From the cell containing the given text, extract its center point as [X, Y] coordinate. 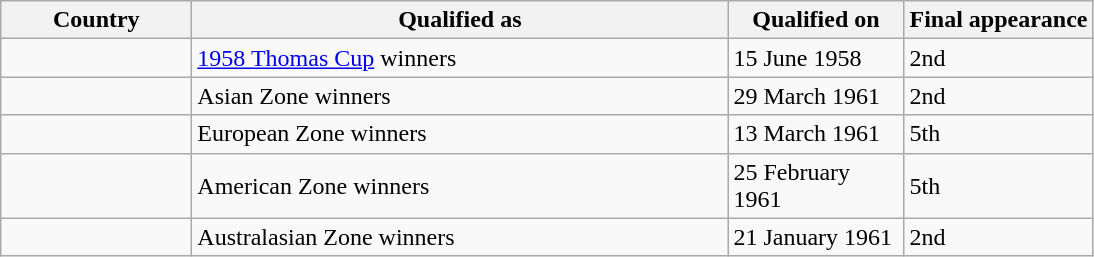
13 March 1961 [816, 134]
Australasian Zone winners [460, 237]
American Zone winners [460, 186]
Qualified as [460, 20]
29 March 1961 [816, 96]
European Zone winners [460, 134]
25 February 1961 [816, 186]
Qualified on [816, 20]
1958 Thomas Cup winners [460, 58]
Final appearance [998, 20]
Country [96, 20]
21 January 1961 [816, 237]
15 June 1958 [816, 58]
Asian Zone winners [460, 96]
